From the cell containing the given text, extract its center point as (X, Y) coordinate. 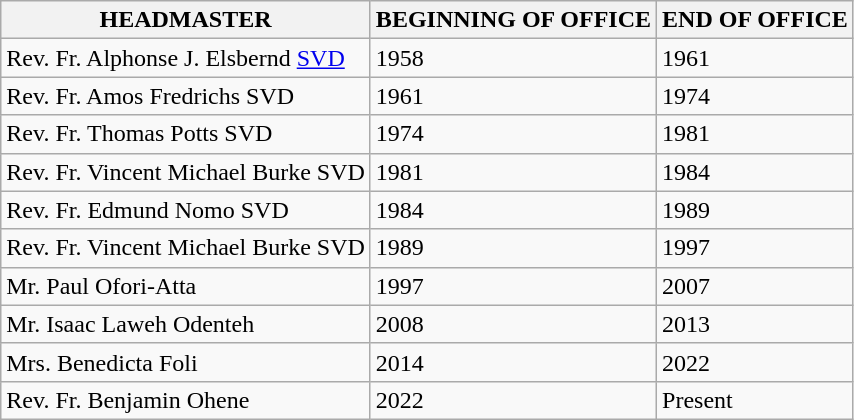
Mr. Paul Ofori-Atta (186, 286)
Rev. Fr. Amos Fredrichs SVD (186, 96)
END OF OFFICE (756, 20)
Rev. Fr. Thomas Potts SVD (186, 134)
Rev. Fr. Edmund Nomo SVD (186, 210)
2013 (756, 324)
2007 (756, 286)
2008 (513, 324)
Rev. Fr. Alphonse J. Elsbernd SVD (186, 58)
Rev. Fr. Benjamin Ohene (186, 400)
1958 (513, 58)
2014 (513, 362)
Mr. Isaac Laweh Odenteh (186, 324)
BEGINNING OF OFFICE (513, 20)
Present (756, 400)
HEADMASTER (186, 20)
Mrs. Benedicta Foli (186, 362)
